From the cell containing the given text, extract its center point as [x, y] coordinate. 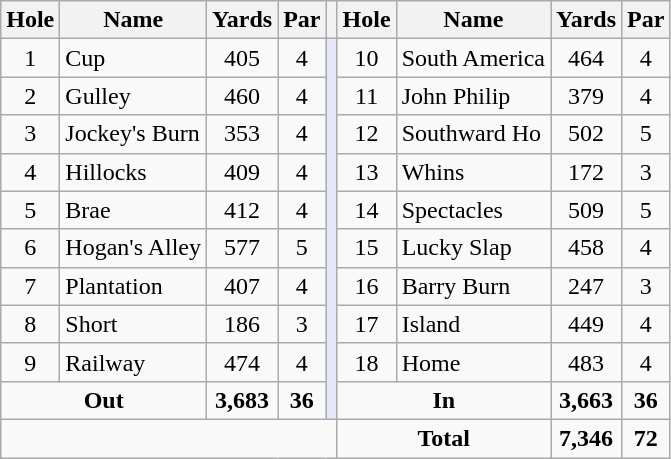
577 [242, 248]
460 [242, 96]
Island [473, 324]
72 [646, 438]
Brae [134, 210]
379 [586, 96]
Spectacles [473, 210]
11 [366, 96]
18 [366, 362]
2 [30, 96]
Jockey's Burn [134, 134]
Hogan's Alley [134, 248]
458 [586, 248]
16 [366, 286]
13 [366, 172]
Gulley [134, 96]
409 [242, 172]
Hillocks [134, 172]
464 [586, 58]
In [444, 400]
Railway [134, 362]
9 [30, 362]
Out [104, 400]
Barry Burn [473, 286]
Short [134, 324]
John Philip [473, 96]
8 [30, 324]
12 [366, 134]
South America [473, 58]
247 [586, 286]
6 [30, 248]
502 [586, 134]
474 [242, 362]
17 [366, 324]
Plantation [134, 286]
186 [242, 324]
10 [366, 58]
14 [366, 210]
7,346 [586, 438]
449 [586, 324]
Cup [134, 58]
483 [586, 362]
509 [586, 210]
Lucky Slap [473, 248]
Home [473, 362]
15 [366, 248]
172 [586, 172]
3,663 [586, 400]
412 [242, 210]
Southward Ho [473, 134]
Total [444, 438]
353 [242, 134]
3,683 [242, 400]
407 [242, 286]
7 [30, 286]
Whins [473, 172]
405 [242, 58]
1 [30, 58]
